For the text-containing cell, return its midpoint in (X, Y) coordinate format. 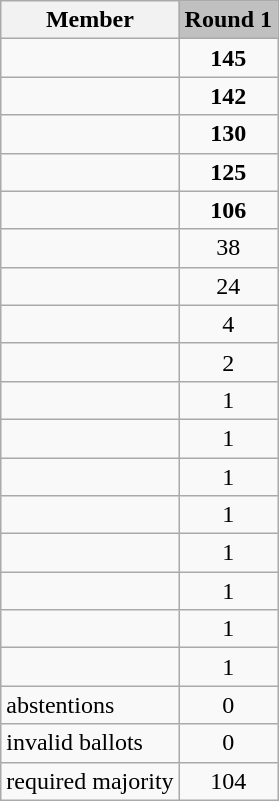
4 (228, 324)
Member (90, 20)
38 (228, 248)
125 (228, 172)
abstentions (90, 705)
104 (228, 781)
Round 1 (228, 20)
130 (228, 134)
invalid ballots (90, 743)
24 (228, 286)
2 (228, 362)
142 (228, 96)
required majority (90, 781)
145 (228, 58)
106 (228, 210)
